Detect which cell encompasses the target text, then output its (X, Y) center coordinate. 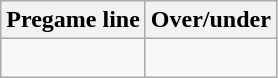
Pregame line (74, 20)
Over/under (210, 20)
